Return [x, y] of the center of cell containing provided text 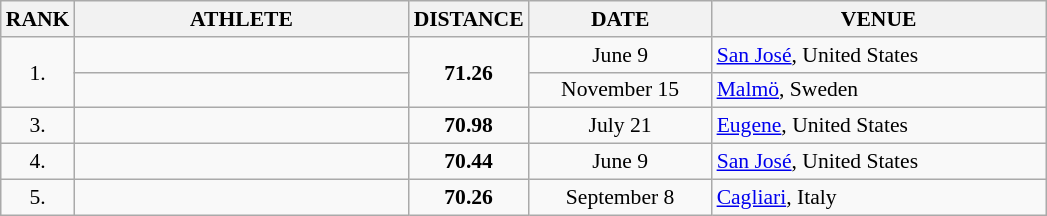
71.26 [469, 72]
Eugene, United States [879, 126]
July 21 [620, 126]
November 15 [620, 90]
RANK [38, 19]
3. [38, 126]
70.26 [469, 197]
September 8 [620, 197]
Cagliari, Italy [879, 197]
70.44 [469, 162]
70.98 [469, 126]
Malmö, Sweden [879, 90]
5. [38, 197]
ATHLETE [241, 19]
4. [38, 162]
VENUE [879, 19]
DISTANCE [469, 19]
1. [38, 72]
DATE [620, 19]
